Return (X, Y) of the center of cell containing provided text 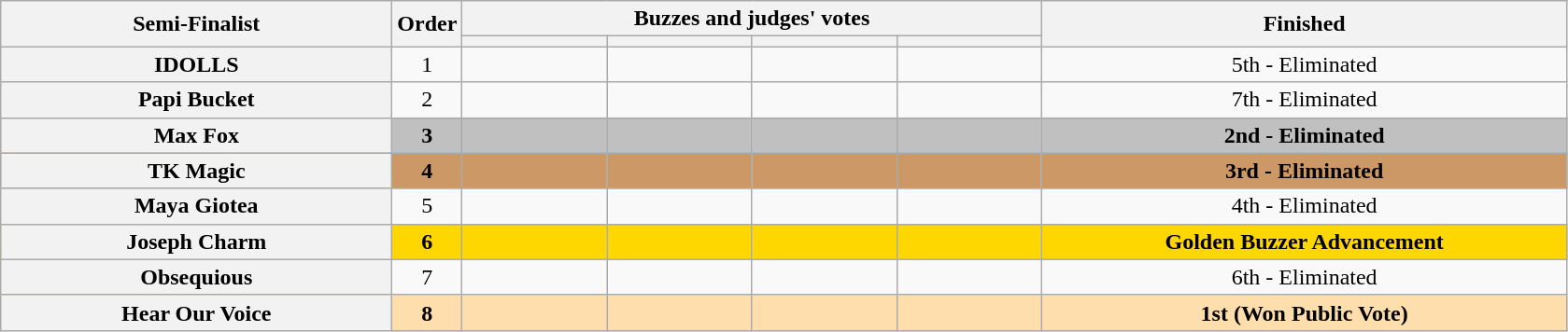
2nd - Eliminated (1304, 135)
4 (428, 171)
Maya Giotea (196, 206)
Obsequious (196, 277)
3 (428, 135)
Papi Bucket (196, 100)
7th - Eliminated (1304, 100)
TK Magic (196, 171)
1st (Won Public Vote) (1304, 312)
8 (428, 312)
Buzzes and judges' votes (752, 19)
7 (428, 277)
Golden Buzzer Advancement (1304, 242)
Semi-Finalist (196, 24)
Hear Our Voice (196, 312)
6 (428, 242)
2 (428, 100)
5 (428, 206)
Order (428, 24)
5th - Eliminated (1304, 64)
6th - Eliminated (1304, 277)
1 (428, 64)
3rd - Eliminated (1304, 171)
Finished (1304, 24)
IDOLLS (196, 64)
Joseph Charm (196, 242)
4th - Eliminated (1304, 206)
Max Fox (196, 135)
